Find where the given text appears and provide that cell's center as (X, Y) coordinate. 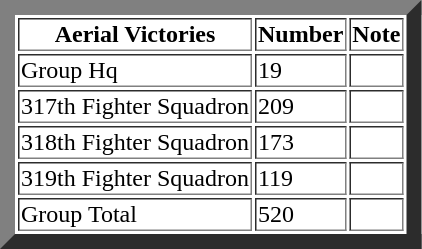
19 (300, 70)
Group Hq (135, 70)
318th Fighter Squadron (135, 142)
520 (300, 214)
319th Fighter Squadron (135, 178)
317th Fighter Squadron (135, 106)
209 (300, 106)
173 (300, 142)
119 (300, 178)
Group Total (135, 214)
Number (300, 34)
Note (376, 34)
Aerial Victories (135, 34)
